Find where the given text appears and provide that cell's center as [x, y] coordinate. 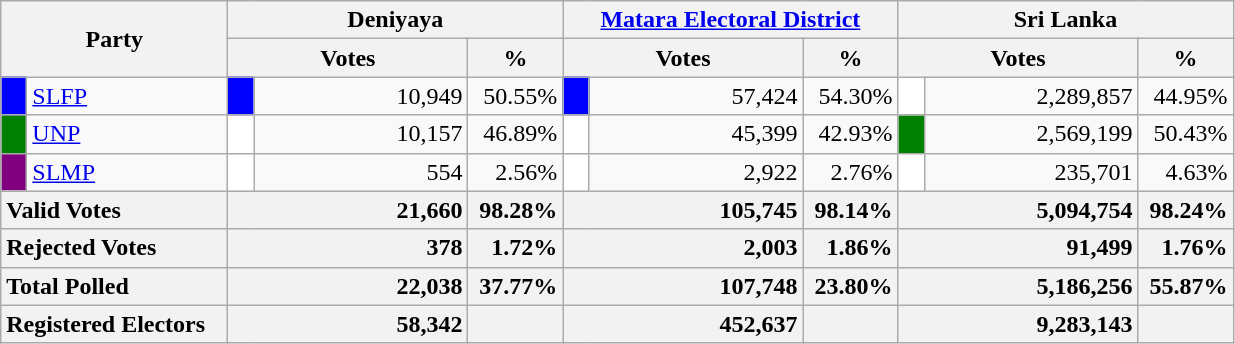
Matara Electoral District [730, 20]
Sri Lanka [1066, 20]
54.30% [850, 96]
1.86% [850, 248]
2,569,199 [1031, 134]
Registered Electors [114, 324]
107,748 [683, 286]
554 [361, 172]
378 [348, 248]
SLMP [128, 172]
235,701 [1031, 172]
Party [114, 39]
1.76% [1186, 248]
21,660 [348, 210]
37.77% [516, 286]
Total Polled [114, 286]
452,637 [683, 324]
UNP [128, 134]
Valid Votes [114, 210]
1.72% [516, 248]
2.56% [516, 172]
44.95% [1186, 96]
105,745 [683, 210]
22,038 [348, 286]
42.93% [850, 134]
10,157 [361, 134]
Rejected Votes [114, 248]
4.63% [1186, 172]
2,003 [683, 248]
58,342 [348, 324]
5,186,256 [1018, 286]
10,949 [361, 96]
45,399 [696, 134]
5,094,754 [1018, 210]
SLFP [128, 96]
2,922 [696, 172]
23.80% [850, 286]
2,289,857 [1031, 96]
9,283,143 [1018, 324]
57,424 [696, 96]
50.43% [1186, 134]
50.55% [516, 96]
98.14% [850, 210]
2.76% [850, 172]
98.24% [1186, 210]
55.87% [1186, 286]
91,499 [1018, 248]
Deniyaya [396, 20]
98.28% [516, 210]
46.89% [516, 134]
